Output the (X, Y) coordinate of the center of the cell containing the given text.  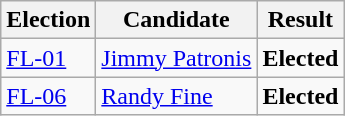
Election (48, 20)
FL-01 (48, 58)
FL-06 (48, 96)
Jimmy Patronis (176, 58)
Result (300, 20)
Candidate (176, 20)
Randy Fine (176, 96)
